Identify which cell holds the provided text, then report its [x, y] central coordinate. 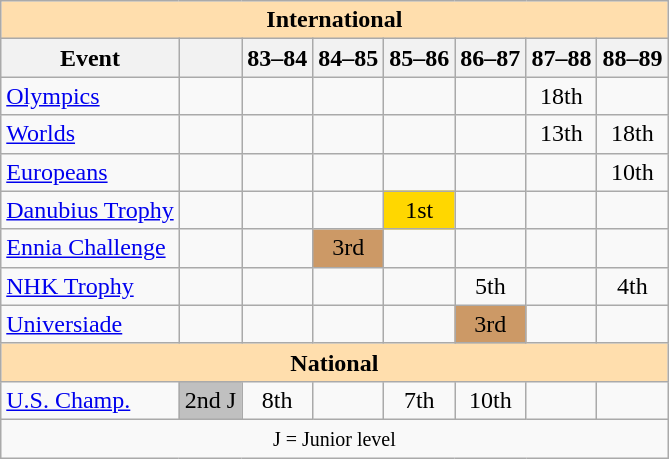
2nd J [210, 400]
Event [90, 58]
International [334, 20]
83–84 [278, 58]
Olympics [90, 96]
National [334, 362]
Ennia Challenge [90, 248]
84–85 [348, 58]
87–88 [562, 58]
7th [420, 400]
U.S. Champ. [90, 400]
Europeans [90, 172]
8th [278, 400]
Universiade [90, 324]
88–89 [632, 58]
NHK Trophy [90, 286]
J = Junior level [334, 438]
1st [420, 210]
86–87 [490, 58]
85–86 [420, 58]
4th [632, 286]
13th [562, 134]
5th [490, 286]
Danubius Trophy [90, 210]
Worlds [90, 134]
